Identify which cell holds the provided text, then report its [x, y] central coordinate. 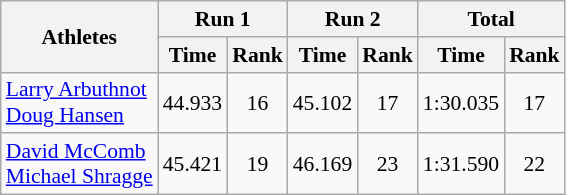
23 [388, 164]
22 [534, 164]
19 [258, 164]
45.421 [192, 164]
45.102 [322, 102]
46.169 [322, 164]
Run 1 [223, 19]
16 [258, 102]
Athletes [80, 36]
Larry ArbuthnotDoug Hansen [80, 102]
Total [492, 19]
David McCombMichael Shragge [80, 164]
1:30.035 [461, 102]
44.933 [192, 102]
1:31.590 [461, 164]
Run 2 [353, 19]
